For the text-containing cell, return its midpoint in [X, Y] coordinate format. 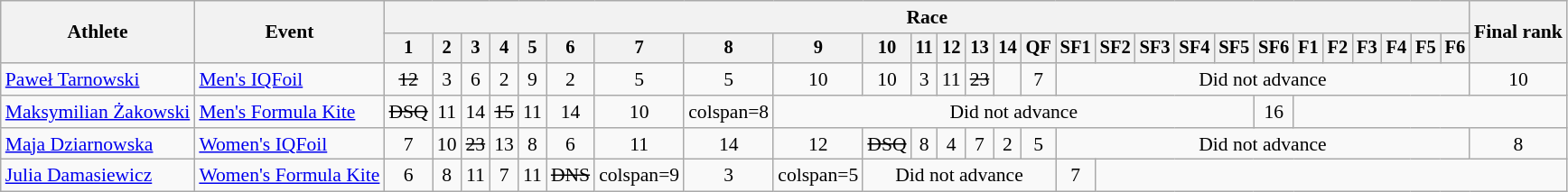
15 [504, 112]
Race [927, 17]
SF4 [1194, 49]
Athlete [98, 32]
F2 [1338, 49]
Men's Formula Kite [289, 112]
Final rank [1518, 32]
SF2 [1115, 49]
colspan=5 [818, 176]
Paweł Tarnowski [98, 79]
colspan=8 [728, 112]
SF5 [1234, 49]
Julia Damasiewicz [98, 176]
SF3 [1155, 49]
Maja Dziarnowska [98, 144]
Event [289, 32]
colspan=9 [639, 176]
16 [1274, 112]
1 [408, 49]
Women's IQFoil [289, 144]
SF6 [1274, 49]
F1 [1308, 49]
Men's IQFoil [289, 79]
F6 [1455, 49]
DNS [571, 176]
Women's Formula Kite [289, 176]
F5 [1425, 49]
QF [1039, 49]
SF1 [1076, 49]
F3 [1367, 49]
Maksymilian Żakowski [98, 112]
F4 [1396, 49]
